Pinpoint the cell where the given text exists, returning its (x, y) midpoint coordinate. 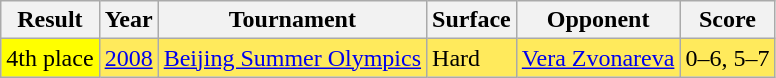
Surface (472, 20)
2008 (128, 58)
Beijing Summer Olympics (292, 58)
4th place (50, 58)
Tournament (292, 20)
Opponent (598, 20)
0–6, 5–7 (728, 58)
Result (50, 20)
Score (728, 20)
Year (128, 20)
Vera Zvonareva (598, 58)
Hard (472, 58)
